For the text-containing cell, return its midpoint in (x, y) coordinate format. 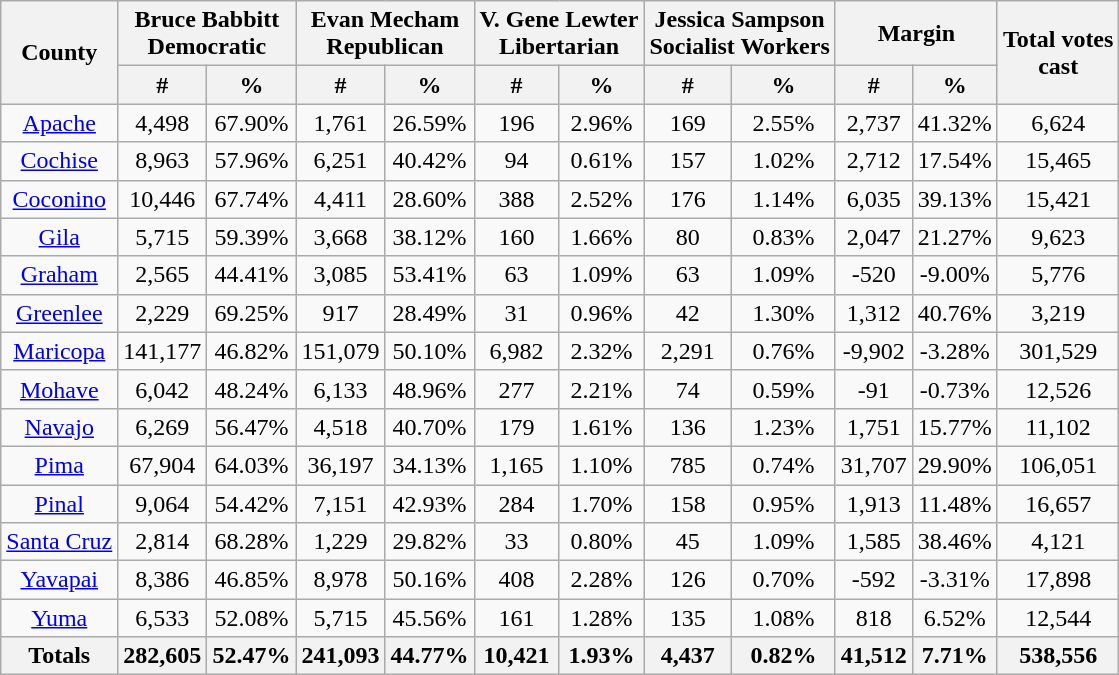
10,446 (162, 199)
2.96% (602, 123)
6.52% (954, 618)
33 (516, 542)
1,165 (516, 465)
917 (340, 313)
80 (688, 237)
0.80% (602, 542)
141,177 (162, 351)
4,121 (1058, 542)
41,512 (874, 656)
59.39% (252, 237)
45 (688, 542)
2.21% (602, 389)
2,047 (874, 237)
Coconino (60, 199)
0.74% (784, 465)
2,291 (688, 351)
56.47% (252, 427)
160 (516, 237)
38.46% (954, 542)
5,776 (1058, 275)
1.14% (784, 199)
42 (688, 313)
15,421 (1058, 199)
11.48% (954, 503)
53.41% (430, 275)
818 (874, 618)
Santa Cruz (60, 542)
31 (516, 313)
2.55% (784, 123)
67,904 (162, 465)
0.82% (784, 656)
V. Gene LewterLibertarian (559, 34)
538,556 (1058, 656)
196 (516, 123)
28.60% (430, 199)
54.42% (252, 503)
282,605 (162, 656)
136 (688, 427)
1.10% (602, 465)
-3.28% (954, 351)
38.12% (430, 237)
41.32% (954, 123)
Greenlee (60, 313)
Jessica SampsonSocialist Workers (740, 34)
169 (688, 123)
4,498 (162, 123)
0.95% (784, 503)
28.49% (430, 313)
6,251 (340, 161)
6,042 (162, 389)
284 (516, 503)
50.10% (430, 351)
40.70% (430, 427)
21.27% (954, 237)
64.03% (252, 465)
1,229 (340, 542)
40.76% (954, 313)
-592 (874, 580)
151,079 (340, 351)
26.59% (430, 123)
176 (688, 199)
0.61% (602, 161)
1.70% (602, 503)
94 (516, 161)
1,751 (874, 427)
Pinal (60, 503)
Pima (60, 465)
1.02% (784, 161)
50.16% (430, 580)
County (60, 52)
15,465 (1058, 161)
46.82% (252, 351)
1.28% (602, 618)
277 (516, 389)
67.74% (252, 199)
106,051 (1058, 465)
15.77% (954, 427)
-0.73% (954, 389)
44.77% (430, 656)
1.08% (784, 618)
45.56% (430, 618)
Yavapai (60, 580)
-9,902 (874, 351)
6,982 (516, 351)
46.85% (252, 580)
157 (688, 161)
-3.31% (954, 580)
0.83% (784, 237)
68.28% (252, 542)
2,814 (162, 542)
10,421 (516, 656)
1,761 (340, 123)
Graham (60, 275)
Gila (60, 237)
126 (688, 580)
Cochise (60, 161)
9,064 (162, 503)
1.93% (602, 656)
6,269 (162, 427)
9,623 (1058, 237)
39.13% (954, 199)
17.54% (954, 161)
Apache (60, 123)
16,657 (1058, 503)
8,963 (162, 161)
11,102 (1058, 427)
1,312 (874, 313)
-9.00% (954, 275)
Yuma (60, 618)
52.47% (252, 656)
52.08% (252, 618)
6,035 (874, 199)
8,386 (162, 580)
135 (688, 618)
6,624 (1058, 123)
241,093 (340, 656)
2.32% (602, 351)
31,707 (874, 465)
12,544 (1058, 618)
2,737 (874, 123)
Bruce BabbittDemocratic (207, 34)
40.42% (430, 161)
-91 (874, 389)
2.52% (602, 199)
408 (516, 580)
1.61% (602, 427)
34.13% (430, 465)
3,085 (340, 275)
74 (688, 389)
Navajo (60, 427)
6,133 (340, 389)
2,712 (874, 161)
0.96% (602, 313)
388 (516, 199)
2,565 (162, 275)
785 (688, 465)
Total votescast (1058, 52)
48.96% (430, 389)
1.23% (784, 427)
36,197 (340, 465)
57.96% (252, 161)
42.93% (430, 503)
29.82% (430, 542)
7,151 (340, 503)
Margin (916, 34)
69.25% (252, 313)
0.70% (784, 580)
1,913 (874, 503)
158 (688, 503)
4,437 (688, 656)
7.71% (954, 656)
4,411 (340, 199)
0.76% (784, 351)
4,518 (340, 427)
0.59% (784, 389)
301,529 (1058, 351)
-520 (874, 275)
1.66% (602, 237)
Evan MechamRepublican (385, 34)
Mohave (60, 389)
44.41% (252, 275)
161 (516, 618)
8,978 (340, 580)
29.90% (954, 465)
12,526 (1058, 389)
1,585 (874, 542)
48.24% (252, 389)
2,229 (162, 313)
Totals (60, 656)
6,533 (162, 618)
67.90% (252, 123)
1.30% (784, 313)
17,898 (1058, 580)
Maricopa (60, 351)
2.28% (602, 580)
3,219 (1058, 313)
3,668 (340, 237)
179 (516, 427)
